For the text-containing cell, return its midpoint in [x, y] coordinate format. 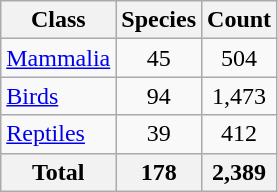
Birds [58, 96]
Count [240, 20]
Class [58, 20]
Reptiles [58, 134]
94 [159, 96]
Total [58, 172]
178 [159, 172]
412 [240, 134]
1,473 [240, 96]
45 [159, 58]
2,389 [240, 172]
504 [240, 58]
Species [159, 20]
39 [159, 134]
Mammalia [58, 58]
